Output the [x, y] coordinate of the center of the cell containing the given text.  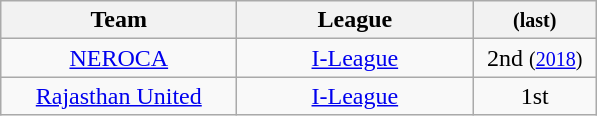
NEROCA [119, 58]
League [355, 20]
Rajasthan United [119, 96]
Team [119, 20]
1st [535, 96]
2nd (2018) [535, 58]
(last) [535, 20]
